Extract the (X, Y) coordinate from the center of the cell holding the provided text.  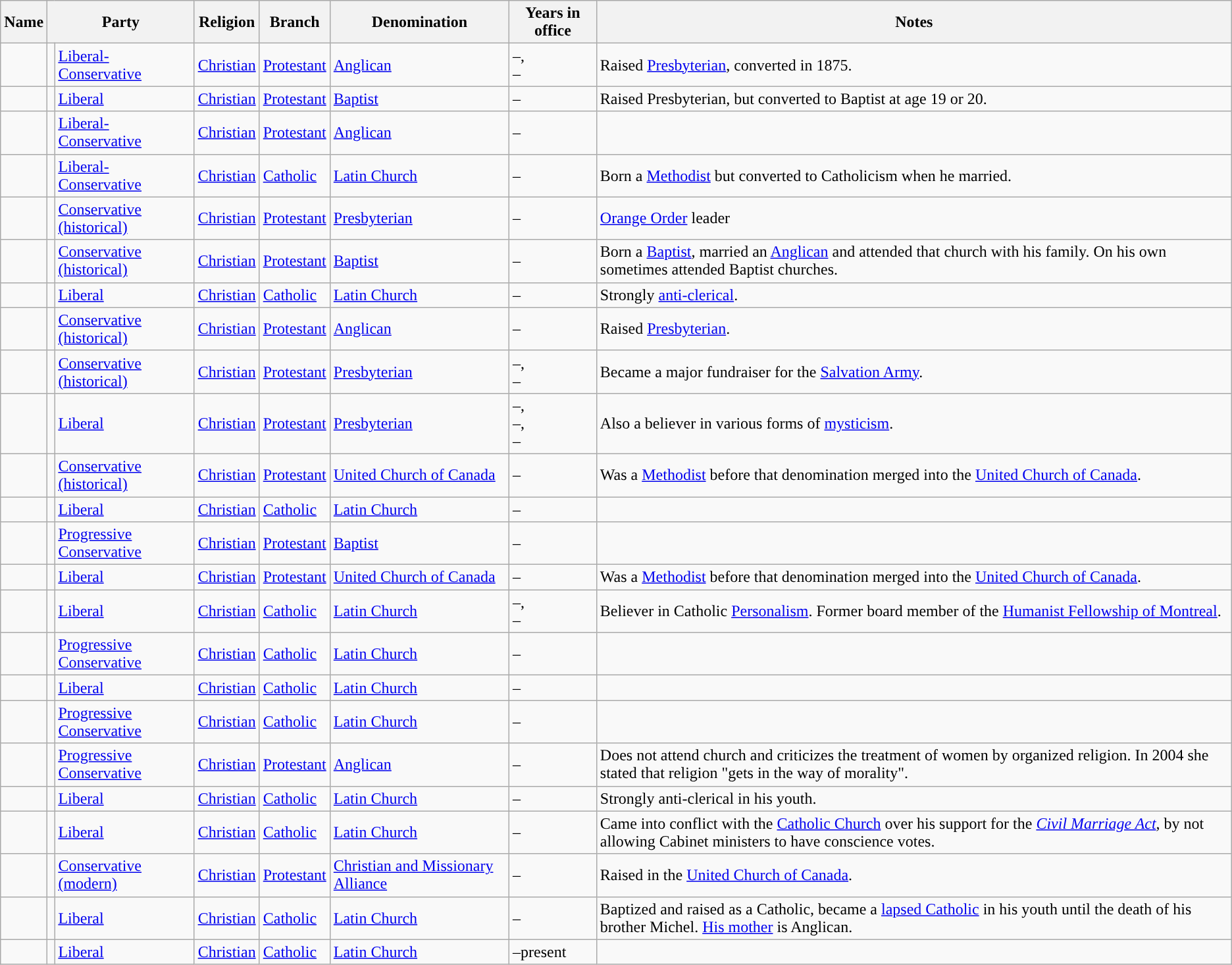
Born a Baptist, married an Anglican and attended that church with his family. On his own sometimes attended Baptist churches. (913, 261)
Notes (913, 22)
–,–,– (553, 423)
Also a believer in various forms of mysticism. (913, 423)
–present (553, 952)
Strongly anti-clerical. (913, 295)
Believer in Catholic Personalism. Former board member of the Humanist Fellowship of Montreal. (913, 611)
Denomination (419, 22)
Became a major fundraiser for the Salvation Army. (913, 371)
Does not attend church and criticizes the treatment of women by organized religion. In 2004 she stated that religion "gets in the way of morality". (913, 765)
Raised Presbyterian. (913, 329)
Orange Order leader (913, 219)
Born a Methodist but converted to Catholicism when he married. (913, 175)
Conservative (modern) (124, 875)
Branch (295, 22)
Years in office (553, 22)
Christian and Missionary Alliance (419, 875)
Religion (226, 22)
Raised Presbyterian, converted in 1875. (913, 65)
Name (24, 22)
Raised Presbyterian, but converted to Baptist at age 19 or 20. (913, 99)
Party (121, 22)
Came into conflict with the Catholic Church over his support for the Civil Marriage Act, by not allowing Cabinet ministers to have conscience votes. (913, 832)
Strongly anti-clerical in his youth. (913, 798)
Raised in the United Church of Canada. (913, 875)
Baptized and raised as a Catholic, became a lapsed Catholic in his youth until the death of his brother Michel. His mother is Anglican. (913, 918)
